Return the [x, y] coordinate for the center point of the cell that contains the specified text.  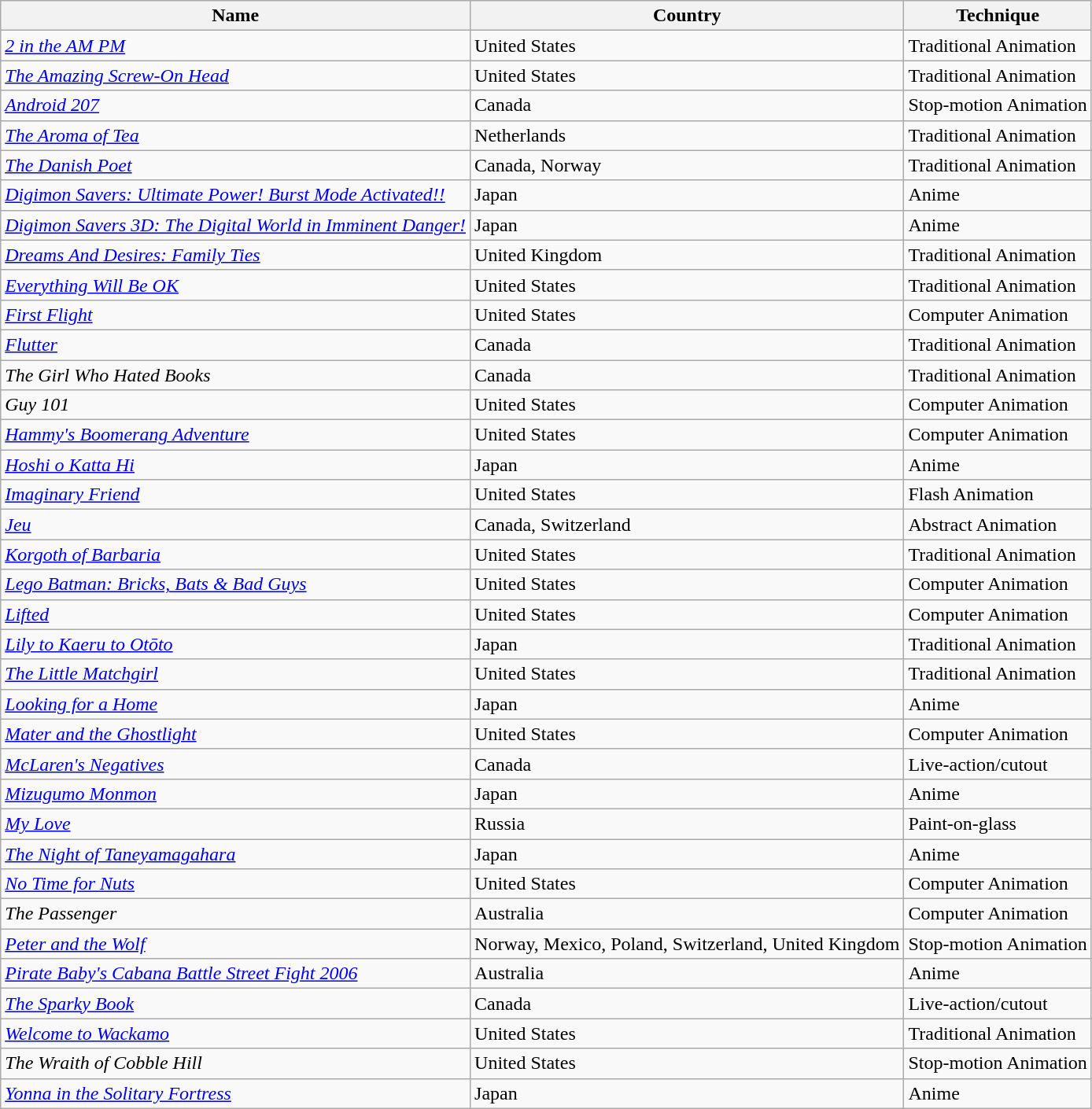
First Flight [236, 315]
Pirate Baby's Cabana Battle Street Fight 2006 [236, 974]
Digimon Savers 3D: The Digital World in Imminent Danger! [236, 225]
Netherlands [688, 135]
Lifted [236, 614]
Digimon Savers: Ultimate Power! Burst Mode Activated!! [236, 195]
Imaginary Friend [236, 495]
Flash Animation [998, 495]
Jeu [236, 525]
No Time for Nuts [236, 884]
My Love [236, 823]
Everything Will Be OK [236, 285]
Country [688, 16]
Peter and the Wolf [236, 944]
Hoshi o Katta Hi [236, 465]
The Amazing Screw-On Head [236, 76]
Name [236, 16]
Dreams And Desires: Family Ties [236, 255]
The Girl Who Hated Books [236, 375]
Flutter [236, 344]
The Sparky Book [236, 1004]
Welcome to Wackamo [236, 1033]
Android 207 [236, 105]
Abstract Animation [998, 525]
Lego Batman: Bricks, Bats & Bad Guys [236, 584]
Technique [998, 16]
Russia [688, 823]
The Danish Poet [236, 165]
Canada, Switzerland [688, 525]
United Kingdom [688, 255]
The Wraith of Cobble Hill [236, 1063]
Lily to Kaeru to Otōto [236, 644]
Hammy's Boomerang Adventure [236, 435]
Mater and the Ghostlight [236, 734]
McLaren's Negatives [236, 764]
Guy 101 [236, 405]
Korgoth of Barbaria [236, 554]
Mizugumo Monmon [236, 794]
The Passenger [236, 914]
Canada, Norway [688, 165]
Norway, Mexico, Poland, Switzerland, United Kingdom [688, 944]
The Aroma of Tea [236, 135]
Yonna in the Solitary Fortress [236, 1093]
The Little Matchgirl [236, 674]
2 in the AM PM [236, 46]
The Night of Taneyamagahara [236, 853]
Paint-on-glass [998, 823]
Looking for a Home [236, 704]
